Identify which cell holds the provided text, then report its (X, Y) central coordinate. 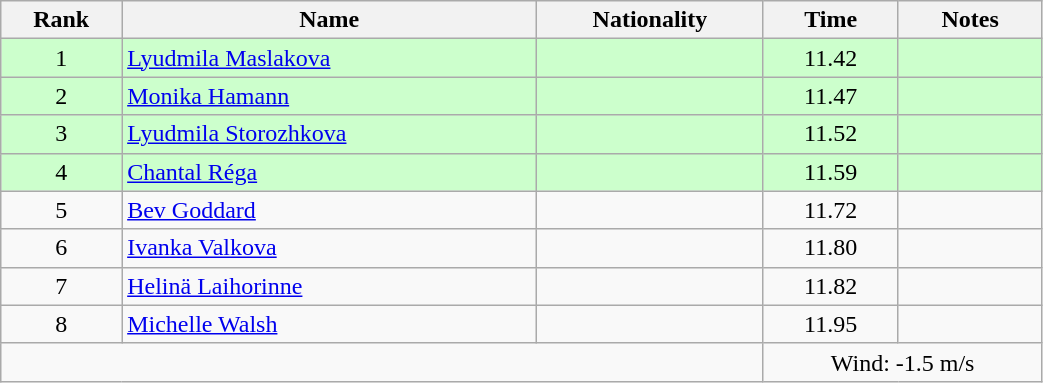
Chantal Réga (330, 172)
4 (62, 172)
Monika Hamann (330, 96)
11.47 (830, 96)
8 (62, 324)
Time (830, 20)
6 (62, 248)
Lyudmila Storozhkova (330, 134)
1 (62, 58)
11.59 (830, 172)
Notes (970, 20)
Lyudmila Maslakova (330, 58)
Rank (62, 20)
2 (62, 96)
11.52 (830, 134)
Ivanka Valkova (330, 248)
Helinä Laihorinne (330, 286)
Bev Goddard (330, 210)
11.72 (830, 210)
Nationality (650, 20)
11.95 (830, 324)
Michelle Walsh (330, 324)
7 (62, 286)
Wind: -1.5 m/s (902, 362)
11.80 (830, 248)
Name (330, 20)
5 (62, 210)
11.42 (830, 58)
3 (62, 134)
11.82 (830, 286)
